Scan for the cell matching the given text and deliver its [X, Y] coordinate at center. 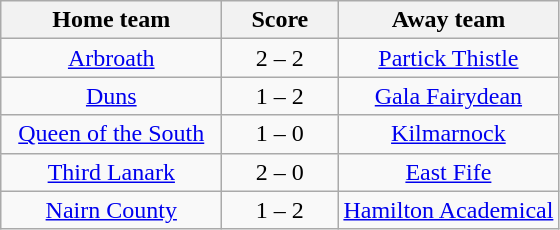
Hamilton Academical [448, 210]
Partick Thistle [448, 58]
Arbroath [112, 58]
Kilmarnock [448, 134]
Away team [448, 20]
Nairn County [112, 210]
East Fife [448, 172]
1 – 0 [280, 134]
Home team [112, 20]
Third Lanark [112, 172]
Gala Fairydean [448, 96]
Duns [112, 96]
2 – 0 [280, 172]
Score [280, 20]
Queen of the South [112, 134]
2 – 2 [280, 58]
